Detect which cell encompasses the target text, then output its (X, Y) center coordinate. 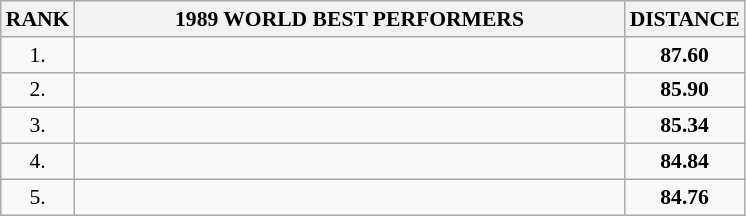
5. (38, 197)
1989 WORLD BEST PERFORMERS (349, 19)
84.76 (685, 197)
RANK (38, 19)
85.90 (685, 90)
85.34 (685, 126)
84.84 (685, 162)
DISTANCE (685, 19)
87.60 (685, 55)
4. (38, 162)
1. (38, 55)
2. (38, 90)
3. (38, 126)
